Detect which cell encompasses the target text, then output its [x, y] center coordinate. 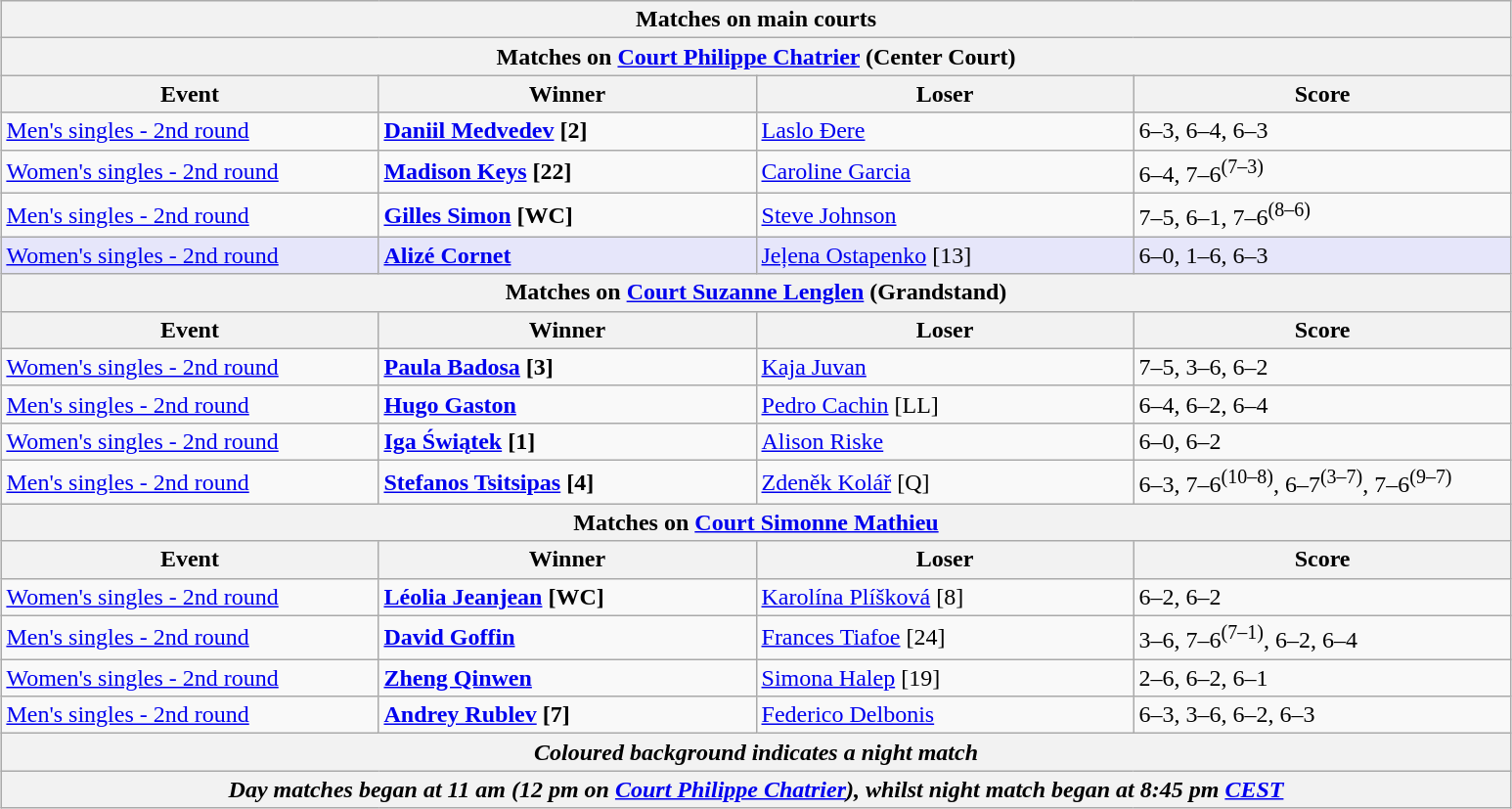
Federico Delbonis [945, 715]
Karolína Plíšková [8] [945, 597]
6–2, 6–2 [1322, 597]
Iga Świątek [1] [567, 441]
Frances Tiafoe [24] [945, 638]
Gilles Simon [WC] [567, 215]
6–4, 6–2, 6–4 [1322, 404]
Léolia Jeanjean [WC] [567, 597]
6–0, 1–6, 6–3 [1322, 255]
Coloured background indicates a night match [756, 752]
Matches on main courts [756, 20]
Hugo Gaston [567, 404]
6–3, 6–4, 6–3 [1322, 131]
Laslo Đere [945, 131]
6–3, 7–6(10–8), 6–7(3–7), 7–6(9–7) [1322, 481]
Kaja Juvan [945, 367]
Alison Riske [945, 441]
Daniil Medvedev [2] [567, 131]
David Goffin [567, 638]
Stefanos Tsitsipas [4] [567, 481]
Matches on Court Suzanne Lenglen (Grandstand) [756, 292]
7–5, 3–6, 6–2 [1322, 367]
Matches on Court Simonne Mathieu [756, 522]
Andrey Rublev [7] [567, 715]
Matches on Court Philippe Chatrier (Center Court) [756, 57]
6–3, 3–6, 6–2, 6–3 [1322, 715]
6–0, 6–2 [1322, 441]
Madison Keys [22] [567, 172]
Zheng Qinwen [567, 678]
Pedro Cachin [LL] [945, 404]
3–6, 7–6(7–1), 6–2, 6–4 [1322, 638]
Day matches began at 11 am (12 pm on Court Philippe Chatrier), whilst night match began at 8:45 pm CEST [756, 789]
6–4, 7–6(7–3) [1322, 172]
Paula Badosa [3] [567, 367]
Jeļena Ostapenko [13] [945, 255]
Caroline Garcia [945, 172]
Alizé Cornet [567, 255]
2–6, 6–2, 6–1 [1322, 678]
Simona Halep [19] [945, 678]
Steve Johnson [945, 215]
7–5, 6–1, 7–6(8–6) [1322, 215]
Zdeněk Kolář [Q] [945, 481]
